Capture the cell that displays the provided text and extract its [X, Y] central coordinate. 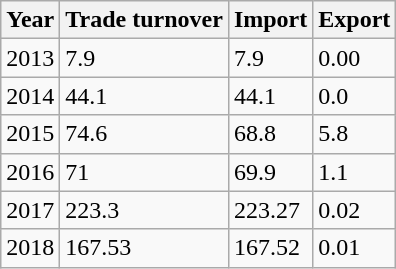
2014 [30, 96]
0.00 [354, 58]
0.01 [354, 248]
167.53 [144, 248]
71 [144, 172]
0.02 [354, 210]
Trade turnover [144, 20]
74.6 [144, 134]
1.1 [354, 172]
2017 [30, 210]
2015 [30, 134]
Export [354, 20]
2016 [30, 172]
Year [30, 20]
0.0 [354, 96]
5.8 [354, 134]
167.52 [270, 248]
223.27 [270, 210]
Import [270, 20]
2013 [30, 58]
68.8 [270, 134]
69.9 [270, 172]
223.3 [144, 210]
2018 [30, 248]
